Search for the cell housing the specified text and yield its (X, Y) center coordinate. 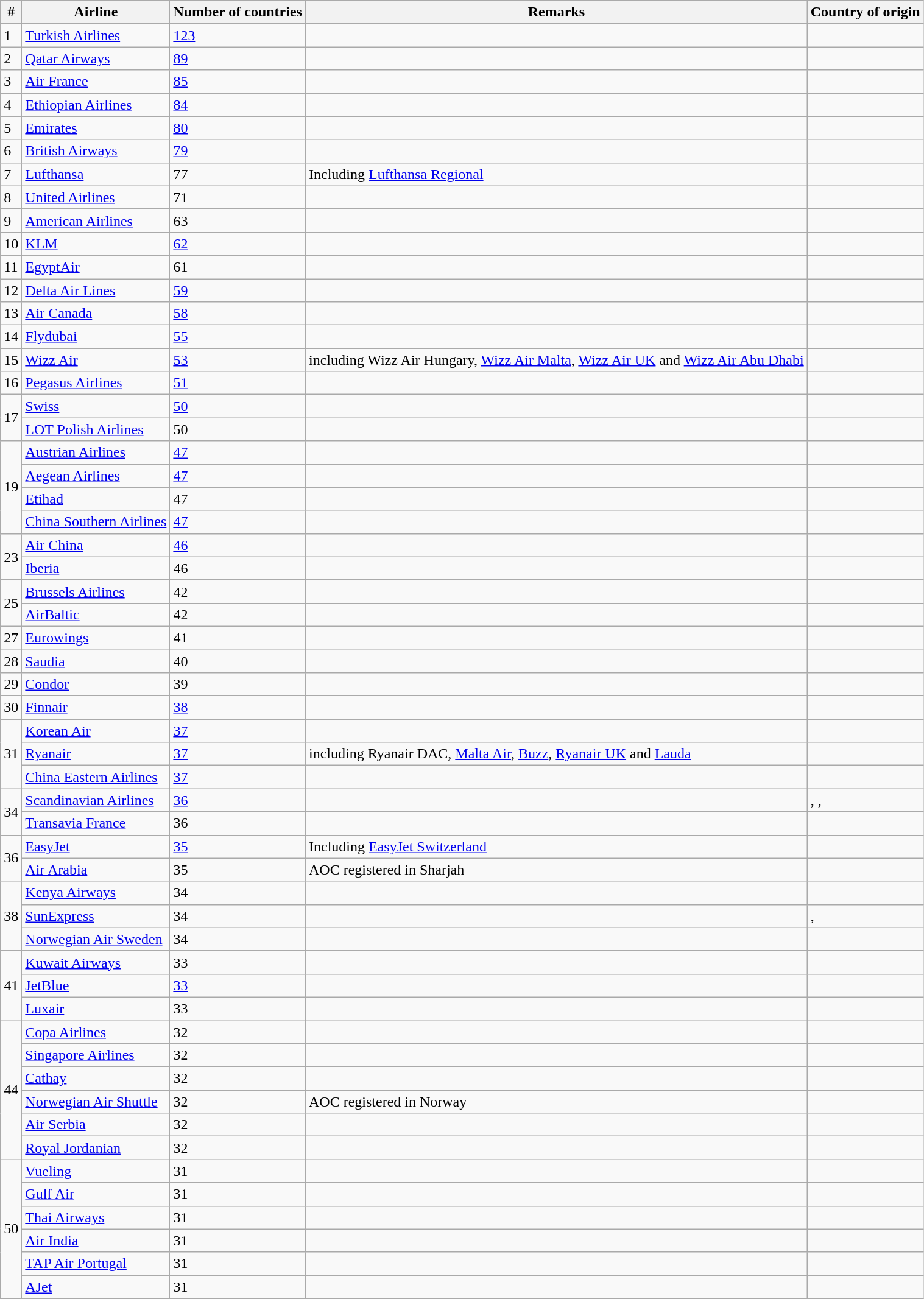
16 (11, 383)
Including EasyJet Switzerland (556, 847)
29 (11, 685)
American Airlines (96, 220)
Copa Airlines (96, 1032)
KLM (96, 244)
Qatar Airways (96, 58)
, (865, 916)
Air France (96, 82)
Country of origin (865, 12)
Royal Jordanian (96, 1148)
17 (11, 418)
Airline (96, 12)
Air Serbia (96, 1125)
62 (238, 244)
Flydubai (96, 337)
Kenya Airways (96, 893)
123 (238, 35)
Air Canada (96, 314)
Norwegian Air Sweden (96, 939)
United Airlines (96, 197)
Transavia France (96, 823)
85 (238, 82)
Etihad (96, 499)
28 (11, 661)
4 (11, 105)
55 (238, 337)
AJet (96, 1287)
Pegasus Airlines (96, 383)
51 (238, 383)
Lufthansa (96, 174)
44 (11, 1090)
Delta Air Lines (96, 290)
12 (11, 290)
AOC registered in Norway (556, 1102)
14 (11, 337)
Thai Airways (96, 1217)
30 (11, 708)
Ryanair (96, 754)
Iberia (96, 568)
53 (238, 360)
63 (238, 220)
Condor (96, 685)
EasyJet (96, 847)
58 (238, 314)
Cathay (96, 1079)
Eurowings (96, 638)
8 (11, 197)
3 (11, 82)
61 (238, 267)
Air Arabia (96, 870)
9 (11, 220)
British Airways (96, 151)
7 (11, 174)
Number of countries (238, 12)
Swiss (96, 406)
Emirates (96, 128)
China Eastern Airlines (96, 777)
6 (11, 151)
Saudia (96, 661)
10 (11, 244)
Air India (96, 1241)
25 (11, 603)
# (11, 12)
5 (11, 128)
13 (11, 314)
Norwegian Air Shuttle (96, 1102)
40 (238, 661)
Gulf Air (96, 1194)
11 (11, 267)
LOT Polish Airlines (96, 429)
71 (238, 197)
Korean Air (96, 731)
Vueling (96, 1171)
59 (238, 290)
1 (11, 35)
JetBlue (96, 985)
19 (11, 487)
, , (865, 800)
Finnair (96, 708)
15 (11, 360)
Turkish Airlines (96, 35)
Austrian Airlines (96, 452)
23 (11, 557)
Scandinavian Airlines (96, 800)
Remarks (556, 12)
39 (238, 685)
TAP Air Portugal (96, 1264)
Air China (96, 545)
Aegean Airlines (96, 476)
Ethiopian Airlines (96, 105)
AOC registered in Sharjah (556, 870)
80 (238, 128)
including Wizz Air Hungary, Wizz Air Malta, Wizz Air UK and Wizz Air Abu Dhabi (556, 360)
27 (11, 638)
China Southern Airlines (96, 522)
Brussels Airlines (96, 591)
Wizz Air (96, 360)
89 (238, 58)
79 (238, 151)
77 (238, 174)
Singapore Airlines (96, 1055)
Including Lufthansa Regional (556, 174)
including Ryanair DAC, Malta Air, Buzz, Ryanair UK and Lauda (556, 754)
EgyptAir (96, 267)
AirBaltic (96, 614)
Kuwait Airways (96, 962)
84 (238, 105)
SunExpress (96, 916)
Luxair (96, 1009)
2 (11, 58)
